Determine the [x, y] coordinate at the center of the cell enclosing the given text.  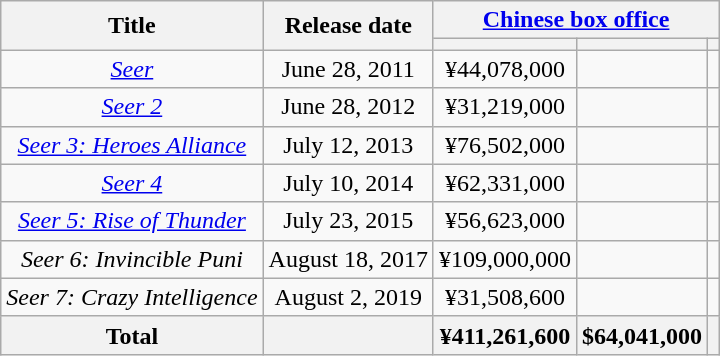
June 28, 2011 [348, 69]
Seer 5: Rise of Thunder [132, 221]
August 18, 2017 [348, 259]
$64,041,000 [642, 335]
July 10, 2014 [348, 183]
¥31,219,000 [504, 107]
Total [132, 335]
Seer 7: Crazy Intelligence [132, 297]
August 2, 2019 [348, 297]
¥62,331,000 [504, 183]
¥44,078,000 [504, 69]
June 28, 2012 [348, 107]
¥31,508,600 [504, 297]
¥109,000,000 [504, 259]
¥56,623,000 [504, 221]
July 12, 2013 [348, 145]
Chinese box office [576, 20]
¥411,261,600 [504, 335]
Seer 2 [132, 107]
Title [132, 26]
¥76,502,000 [504, 145]
Seer 3: Heroes Alliance [132, 145]
Seer 6: Invincible Puni [132, 259]
July 23, 2015 [348, 221]
Seer [132, 69]
Seer 4 [132, 183]
Release date [348, 26]
